Scan for the cell matching the given text and deliver its (x, y) coordinate at center. 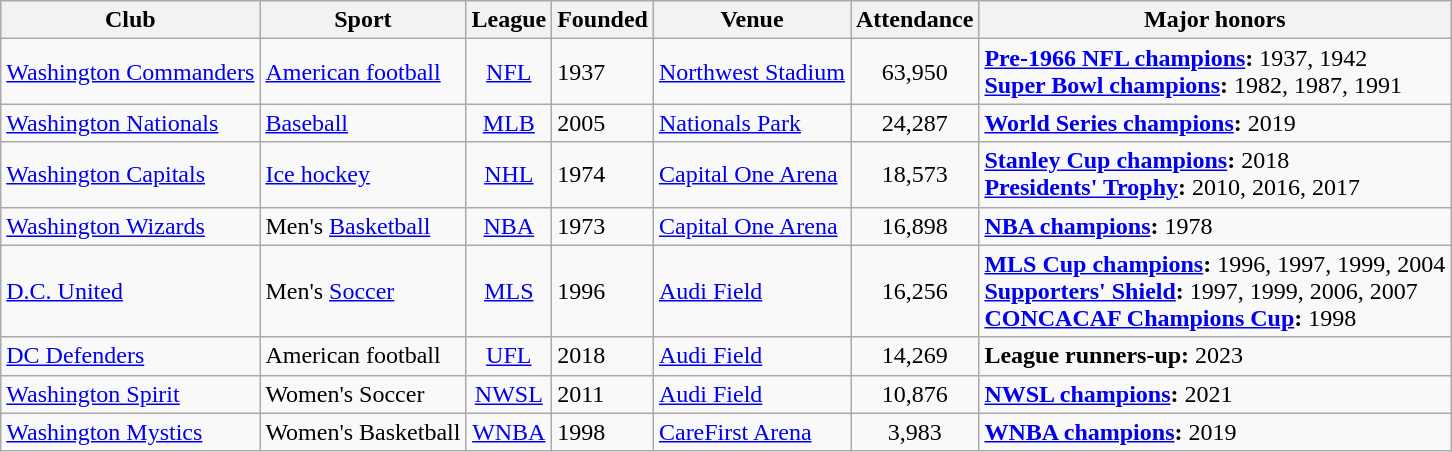
League runners-up: 2023 (1215, 356)
1974 (603, 174)
3,983 (914, 432)
Venue (752, 20)
Sport (363, 20)
Washington Nationals (130, 123)
MLS Cup champions: 1996, 1997, 1999, 2004Supporters' Shield: 1997, 1999, 2006, 2007CONCACAF Champions Cup: 1998 (1215, 291)
2005 (603, 123)
Women's Soccer (363, 394)
Washington Spirit (130, 394)
18,573 (914, 174)
World Series champions: 2019 (1215, 123)
D.C. United (130, 291)
14,269 (914, 356)
Washington Mystics (130, 432)
Women's Basketball (363, 432)
Major honors (1215, 20)
Founded (603, 20)
2011 (603, 394)
MLB (509, 123)
Washington Wizards (130, 226)
NFL (509, 72)
Ice hockey (363, 174)
DC Defenders (130, 356)
24,287 (914, 123)
WNBA champions: 2019 (1215, 432)
1937 (603, 72)
1998 (603, 432)
63,950 (914, 72)
2018 (603, 356)
1996 (603, 291)
Attendance (914, 20)
1973 (603, 226)
Pre-1966 NFL champions: 1937, 1942Super Bowl champions: 1982, 1987, 1991 (1215, 72)
NWSL champions: 2021 (1215, 394)
Nationals Park (752, 123)
CareFirst Arena (752, 432)
NBA (509, 226)
Baseball (363, 123)
NHL (509, 174)
WNBA (509, 432)
UFL (509, 356)
NBA champions: 1978 (1215, 226)
16,898 (914, 226)
Stanley Cup champions: 2018Presidents' Trophy: 2010, 2016, 2017 (1215, 174)
16,256 (914, 291)
Washington Capitals (130, 174)
League (509, 20)
Men's Soccer (363, 291)
Northwest Stadium (752, 72)
10,876 (914, 394)
Club (130, 20)
Men's Basketball (363, 226)
MLS (509, 291)
Washington Commanders (130, 72)
NWSL (509, 394)
